Search for the cell housing the specified text and yield its [x, y] center coordinate. 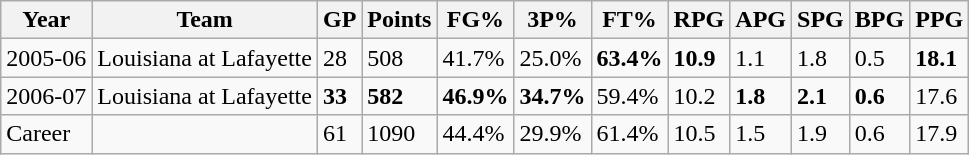
17.9 [940, 134]
34.7% [552, 96]
GP [339, 20]
2005-06 [46, 58]
44.4% [476, 134]
Points [400, 20]
46.9% [476, 96]
25.0% [552, 58]
33 [339, 96]
59.4% [630, 96]
FG% [476, 20]
RPG [699, 20]
Career [46, 134]
61.4% [630, 134]
PPG [940, 20]
18.1 [940, 58]
17.6 [940, 96]
Year [46, 20]
BPG [879, 20]
29.9% [552, 134]
1.5 [761, 134]
10.2 [699, 96]
0.5 [879, 58]
63.4% [630, 58]
28 [339, 58]
10.9 [699, 58]
1.9 [821, 134]
2.1 [821, 96]
582 [400, 96]
61 [339, 134]
SPG [821, 20]
41.7% [476, 58]
APG [761, 20]
Team [205, 20]
2006-07 [46, 96]
1.1 [761, 58]
508 [400, 58]
10.5 [699, 134]
FT% [630, 20]
3P% [552, 20]
1090 [400, 134]
